Scan for the cell matching the given text and deliver its (x, y) coordinate at center. 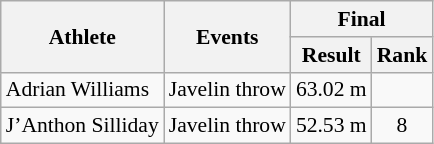
Result (332, 55)
52.53 m (332, 126)
Final (362, 19)
63.02 m (332, 90)
8 (402, 126)
Rank (402, 55)
Events (228, 36)
Adrian Williams (82, 90)
Athlete (82, 36)
J’Anthon Silliday (82, 126)
